Search for the cell housing the specified text and yield its (x, y) center coordinate. 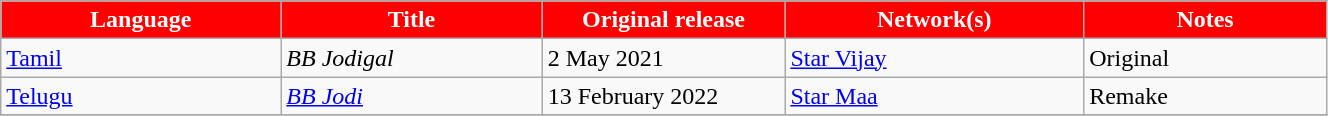
Star Vijay (934, 58)
Original (1206, 58)
BB Jodigal (412, 58)
Network(s) (934, 20)
Title (412, 20)
13 February 2022 (664, 96)
Notes (1206, 20)
Star Maa (934, 96)
Original release (664, 20)
Tamil (141, 58)
Language (141, 20)
Remake (1206, 96)
2 May 2021 (664, 58)
BB Jodi (412, 96)
Telugu (141, 96)
